Search for the cell housing the specified text and yield its (x, y) center coordinate. 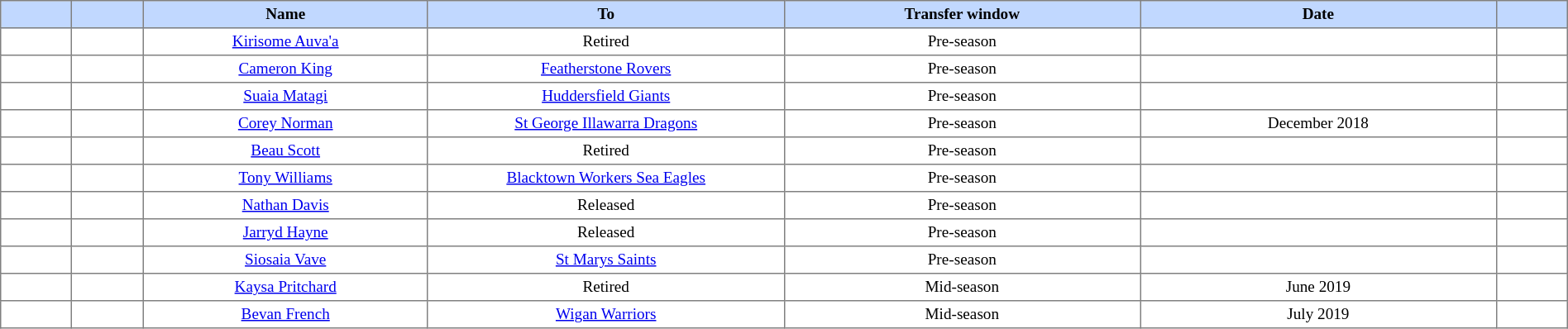
St Marys Saints (605, 260)
Date (1318, 15)
Name (285, 15)
To (605, 15)
Wigan Warriors (605, 314)
Nathan Davis (285, 205)
Huddersfield Giants (605, 96)
July 2019 (1318, 314)
Beau Scott (285, 150)
Blacktown Workers Sea Eagles (605, 179)
Transfer window (963, 15)
Featherstone Rovers (605, 69)
Siosaia Vave (285, 260)
Tony Williams (285, 179)
St George Illawarra Dragons (605, 124)
Kaysa Pritchard (285, 288)
June 2019 (1318, 288)
Jarryd Hayne (285, 233)
Suaia Matagi (285, 96)
Cameron King (285, 69)
Kirisome Auva'a (285, 41)
Corey Norman (285, 124)
Bevan French (285, 314)
December 2018 (1318, 124)
